From the cell containing the given text, extract its center point as [x, y] coordinate. 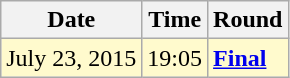
Time [175, 20]
Round [248, 20]
19:05 [175, 58]
Final [248, 58]
Date [72, 20]
July 23, 2015 [72, 58]
